From the cell containing the given text, extract its center point as (X, Y) coordinate. 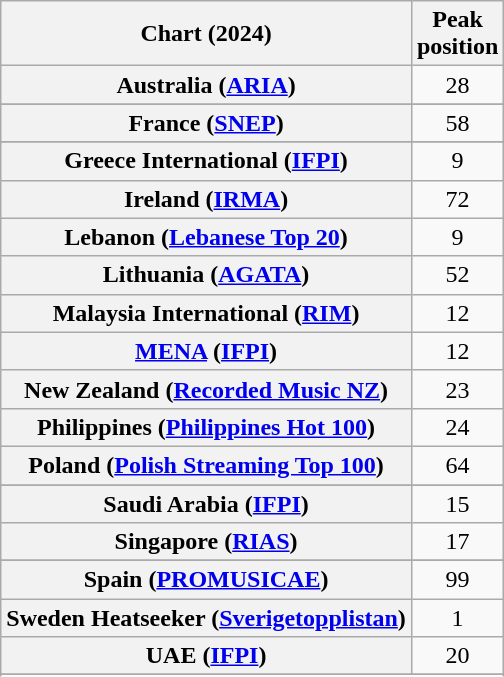
Peakposition (457, 34)
28 (457, 85)
New Zealand (Recorded Music NZ) (206, 389)
17 (457, 542)
Chart (2024) (206, 34)
Saudi Arabia (IFPI) (206, 503)
MENA (IFPI) (206, 351)
UAE (IFPI) (206, 656)
15 (457, 503)
Singapore (RIAS) (206, 542)
20 (457, 656)
Lebanon (Lebanese Top 20) (206, 237)
Ireland (IRMA) (206, 199)
1 (457, 618)
72 (457, 199)
Philippines (Philippines Hot 100) (206, 427)
Greece International (IFPI) (206, 161)
Sweden Heatseeker (Sverigetopplistan) (206, 618)
Spain (PROMUSICAE) (206, 580)
58 (457, 123)
Poland (Polish Streaming Top 100) (206, 465)
52 (457, 275)
23 (457, 389)
Lithuania (AGATA) (206, 275)
64 (457, 465)
Australia (ARIA) (206, 85)
24 (457, 427)
France (SNEP) (206, 123)
Malaysia International (RIM) (206, 313)
99 (457, 580)
